Find where the given text appears and provide that cell's center as (x, y) coordinate. 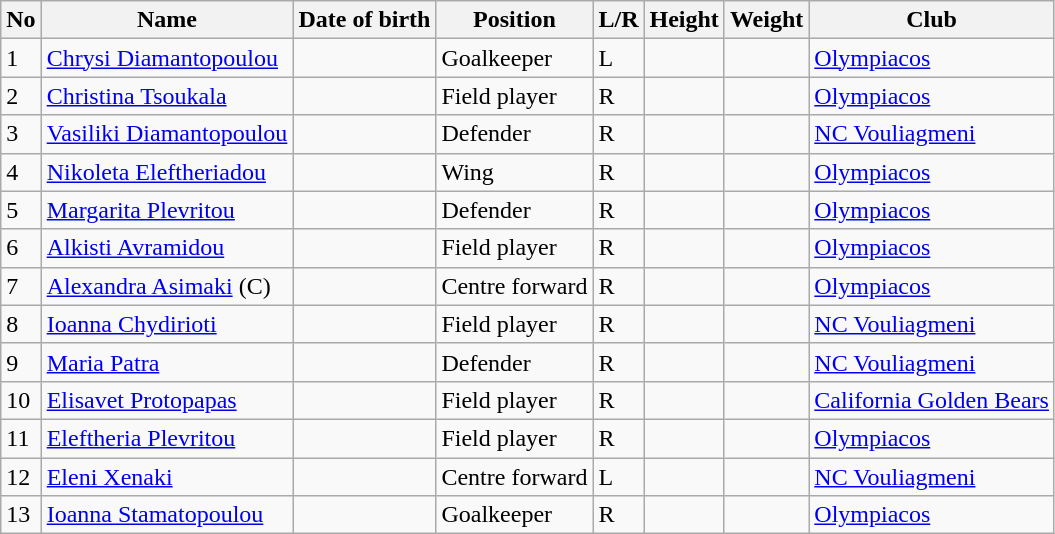
Elisavet Protopapas (167, 400)
California Golden Bears (932, 400)
4 (21, 172)
Ioanna Stamatopoulou (167, 515)
Chrysi Diamantopoulou (167, 58)
Weight (766, 20)
Maria Patra (167, 362)
10 (21, 400)
Margarita Plevritou (167, 210)
Position (514, 20)
12 (21, 477)
Alkisti Avramidou (167, 248)
Wing (514, 172)
Alexandra Asimaki (C) (167, 286)
Christina Tsoukala (167, 96)
11 (21, 438)
6 (21, 248)
3 (21, 134)
Ioanna Chydirioti (167, 324)
1 (21, 58)
L/R (618, 20)
Eleni Xenaki (167, 477)
Height (684, 20)
Name (167, 20)
2 (21, 96)
Club (932, 20)
8 (21, 324)
7 (21, 286)
9 (21, 362)
No (21, 20)
Eleftheria Plevritou (167, 438)
5 (21, 210)
Nikoleta Eleftheriadou (167, 172)
13 (21, 515)
Date of birth (364, 20)
Vasiliki Diamantopoulou (167, 134)
